Return the (x, y) coordinate for the center point of the cell that contains the specified text.  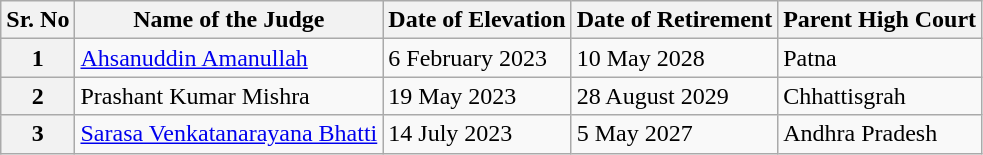
14 July 2023 (477, 134)
Chhattisgrah (880, 96)
Prashant Kumar Mishra (229, 96)
Patna (880, 58)
28 August 2029 (674, 96)
5 May 2027 (674, 134)
19 May 2023 (477, 96)
Andhra Pradesh (880, 134)
Parent High Court (880, 20)
Sr. No (38, 20)
2 (38, 96)
Name of the Judge (229, 20)
Sarasa Venkatanarayana Bhatti (229, 134)
Date of Retirement (674, 20)
Date of Elevation (477, 20)
6 February 2023 (477, 58)
1 (38, 58)
10 May 2028 (674, 58)
Ahsanuddin Amanullah (229, 58)
3 (38, 134)
